For the text-containing cell, return its midpoint in (x, y) coordinate format. 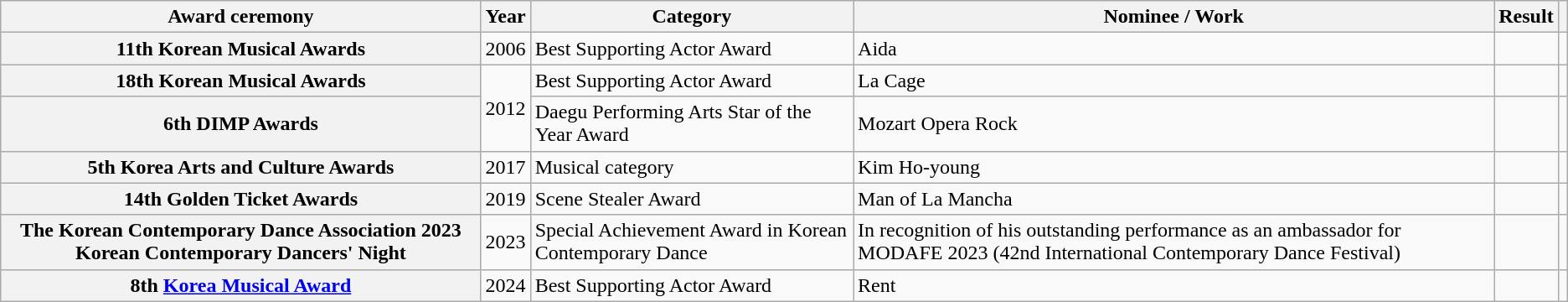
2019 (506, 199)
Musical category (692, 167)
6th DIMP Awards (241, 124)
2017 (506, 167)
Scene Stealer Award (692, 199)
Kim Ho-young (1174, 167)
14th Golden Ticket Awards (241, 199)
Result (1526, 17)
Man of La Mancha (1174, 199)
5th Korea Arts and Culture Awards (241, 167)
Nominee / Work (1174, 17)
Mozart Opera Rock (1174, 124)
Rent (1174, 285)
11th Korean Musical Awards (241, 49)
Category (692, 17)
2023 (506, 242)
Daegu Performing Arts Star of the Year Award (692, 124)
Year (506, 17)
La Cage (1174, 81)
The Korean Contemporary Dance Association 2023 Korean Contemporary Dancers' Night (241, 242)
18th Korean Musical Awards (241, 81)
2024 (506, 285)
8th Korea Musical Award (241, 285)
Aida (1174, 49)
Award ceremony (241, 17)
2012 (506, 107)
In recognition of his outstanding performance as an ambassador for MODAFE 2023 (42nd International Contemporary Dance Festival) (1174, 242)
2006 (506, 49)
Special Achievement Award in Korean Contemporary Dance (692, 242)
